Determine the [X, Y] coordinate at the center of the cell enclosing the given text.  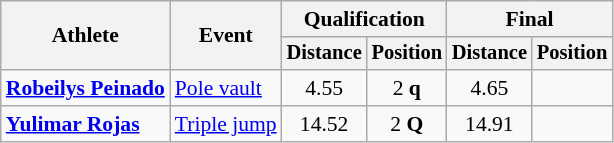
4.65 [490, 88]
Final [530, 19]
4.55 [324, 88]
2 q [407, 88]
2 Q [407, 124]
14.91 [490, 124]
Triple jump [226, 124]
Qualification [364, 19]
Event [226, 36]
Robeilys Peinado [86, 88]
Yulimar Rojas [86, 124]
14.52 [324, 124]
Pole vault [226, 88]
Athlete [86, 36]
